From the cell containing the given text, extract its center point as [x, y] coordinate. 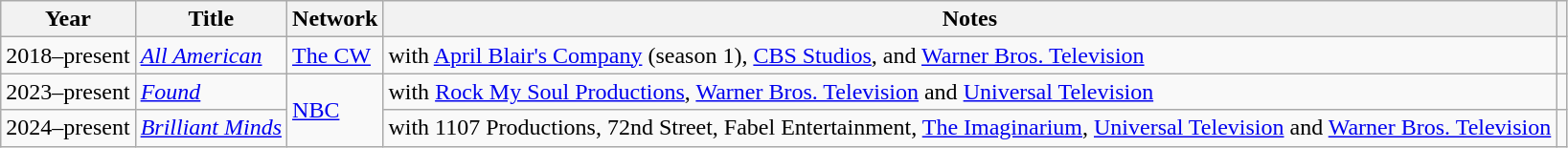
Year [68, 19]
Notes [969, 19]
Title [211, 19]
The CW [335, 55]
with April Blair's Company (season 1), CBS Studios, and Warner Bros. Television [969, 55]
Brilliant Minds [211, 128]
with 1107 Productions, 72nd Street, Fabel Entertainment, The Imaginarium, Universal Television and Warner Bros. Television [969, 128]
with Rock My Soul Productions, Warner Bros. Television and Universal Television [969, 92]
2018–present [68, 55]
Found [211, 92]
2023–present [68, 92]
NBC [335, 110]
2024–present [68, 128]
Network [335, 19]
All American [211, 55]
